Capture the cell that displays the provided text and extract its (x, y) central coordinate. 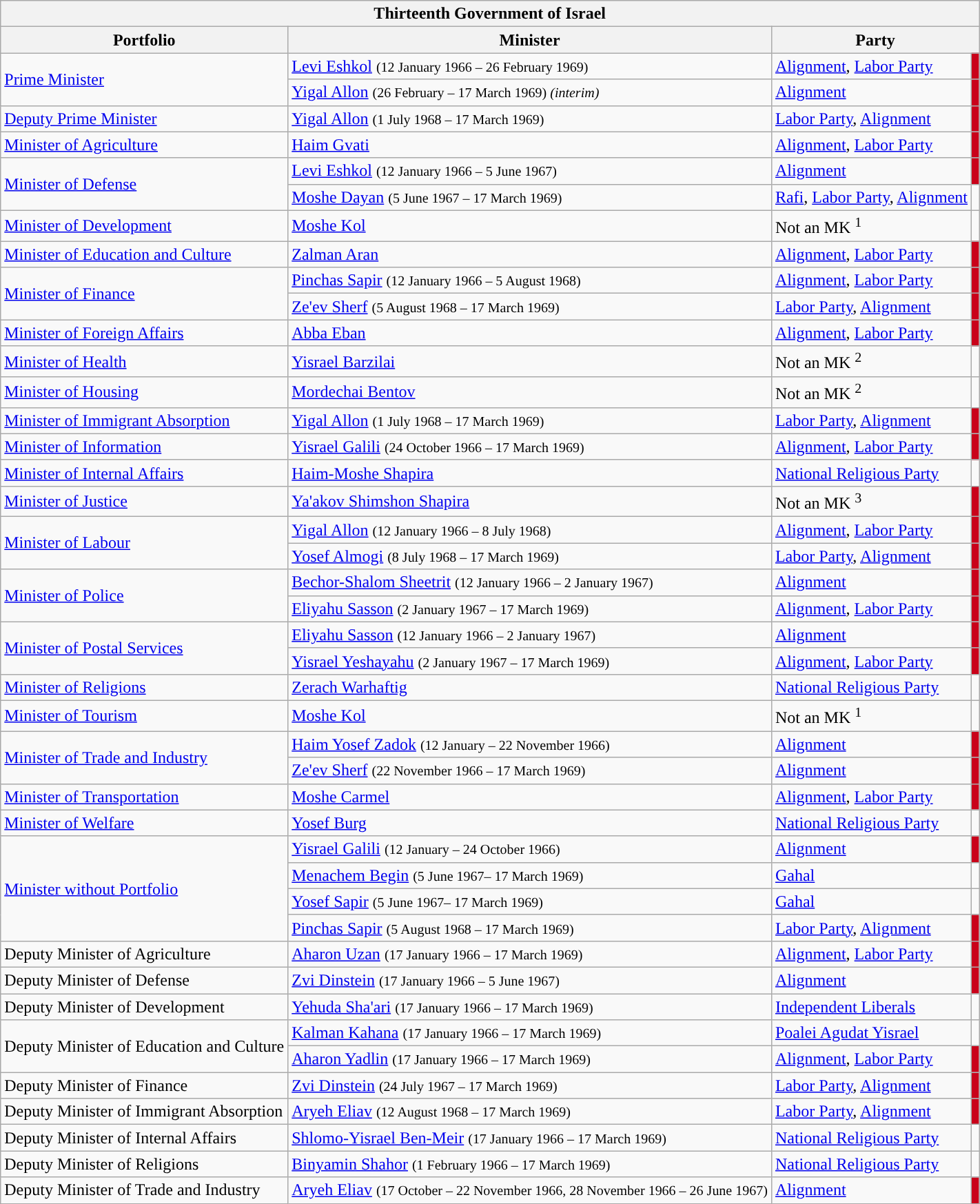
Yosef Sapir (5 June 1967– 17 March 1969) (530, 901)
Deputy Minister of Trade and Industry (145, 1190)
Yosef Almogi (8 July 1968 – 17 March 1969) (530, 556)
Minister of Postal Services (145, 648)
Deputy Minister of Immigrant Absorption (145, 1112)
Binyamin Shahor (1 February 1966 – 17 March 1969) (530, 1164)
Yisrael Yeshayahu (2 January 1967 – 17 March 1969) (530, 661)
Minister of Religions (145, 687)
Pinchas Sapir (12 January 1966 – 5 August 1968) (530, 280)
Minister of Finance (145, 294)
Minister of Transportation (145, 797)
Mordechai Bentov (530, 393)
Deputy Minister of Development (145, 1007)
Ze'ev Sherf (22 November 1966 – 17 March 1969) (530, 771)
Minister of Agriculture (145, 145)
Thirteenth Government of Israel (490, 14)
Deputy Minister of Internal Affairs (145, 1138)
Aharon Yadlin (17 January 1966 – 17 March 1969) (530, 1059)
Prime Minister (145, 79)
Yigal Allon (26 February – 17 March 1969) (interim) (530, 92)
Yisrael Barzilai (530, 361)
Eliyahu Sasson (2 January 1967 – 17 March 1969) (530, 609)
Aryeh Eliav (17 October – 22 November 1966, 28 November 1966 – 26 June 1967) (530, 1190)
Zvi Dinstein (24 July 1967 – 17 March 1969) (530, 1085)
Yisrael Galili (24 October 1966 – 17 March 1969) (530, 447)
Haim-Moshe Shapira (530, 473)
Levi Eshkol (12 January 1966 – 5 June 1967) (530, 171)
Eliyahu Sasson (12 January 1966 – 2 January 1967) (530, 635)
Minister of Labour (145, 543)
Minister without Portfolio (145, 888)
Pinchas Sapir (5 August 1968 – 17 March 1969) (530, 928)
Bechor-Shalom Sheetrit (12 January 1966 – 2 January 1967) (530, 582)
Yehuda Sha'ari (17 January 1966 – 17 March 1969) (530, 1007)
Moshe Carmel (530, 797)
Zvi Dinstein (17 January 1966 – 5 June 1967) (530, 980)
Minister of Internal Affairs (145, 473)
Deputy Minister of Finance (145, 1085)
Not an MK 3 (871, 502)
Haim Gvati (530, 145)
Deputy Prime Minister (145, 119)
Zalman Aran (530, 254)
Minister (530, 40)
Aharon Uzan (17 January 1966 – 17 March 1969) (530, 954)
Zerach Warhaftig (530, 687)
Minister of Tourism (145, 715)
Levi Eshkol (12 January 1966 – 26 February 1969) (530, 66)
Haim Yosef Zadok (12 January – 22 November 1966) (530, 744)
Minister of Foreign Affairs (145, 333)
Rafi, Labor Party, Alignment (871, 197)
Ze'ev Sherf (5 August 1968 – 17 March 1969) (530, 307)
Poalei Agudat Yisrael (871, 1033)
Independent Liberals (871, 1007)
Party (875, 40)
Minister of Education and Culture (145, 254)
Minister of Immigrant Absorption (145, 420)
Yigal Allon (12 January 1966 – 8 July 1968) (530, 530)
Minister of Information (145, 447)
Abba Eban (530, 333)
Deputy Minister of Education and Culture (145, 1046)
Aryeh Eliav (12 August 1968 – 17 March 1969) (530, 1112)
Deputy Minister of Religions (145, 1164)
Deputy Minister of Defense (145, 980)
Yisrael Galili (12 January – 24 October 1966) (530, 849)
Minister of Trade and Industry (145, 757)
Moshe Dayan (5 June 1967 – 17 March 1969) (530, 197)
Ya'akov Shimshon Shapira (530, 502)
Shlomo-Yisrael Ben-Meir (17 January 1966 – 17 March 1969) (530, 1138)
Minister of Police (145, 595)
Yosef Burg (530, 823)
Kalman Kahana (17 January 1966 – 17 March 1969) (530, 1033)
Menachem Begin (5 June 1967– 17 March 1969) (530, 875)
Minister of Health (145, 361)
Minister of Development (145, 226)
Minister of Defense (145, 184)
Portfolio (145, 40)
Deputy Minister of Agriculture (145, 954)
Minister of Welfare (145, 823)
Minister of Justice (145, 502)
Minister of Housing (145, 393)
